Find where the given text appears and provide that cell's center as [X, Y] coordinate. 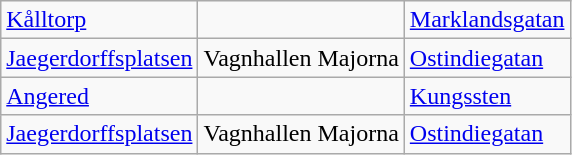
Angered [100, 96]
Kålltorp [100, 20]
Kungssten [487, 96]
Marklandsgatan [487, 20]
